Search for the cell housing the specified text and yield its (x, y) center coordinate. 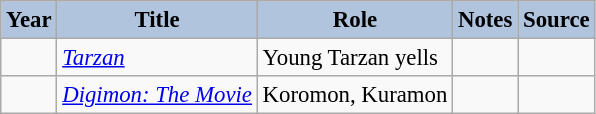
Digimon: The Movie (157, 95)
Koromon, Kuramon (354, 95)
Source (556, 20)
Tarzan (157, 58)
Title (157, 20)
Year (29, 20)
Role (354, 20)
Notes (486, 20)
Young Tarzan yells (354, 58)
